Capture the cell that displays the provided text and extract its (x, y) central coordinate. 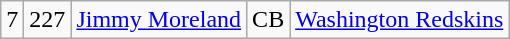
CB (268, 20)
Jimmy Moreland (159, 20)
227 (48, 20)
Washington Redskins (400, 20)
7 (12, 20)
